Identify which cell holds the provided text, then report its (X, Y) central coordinate. 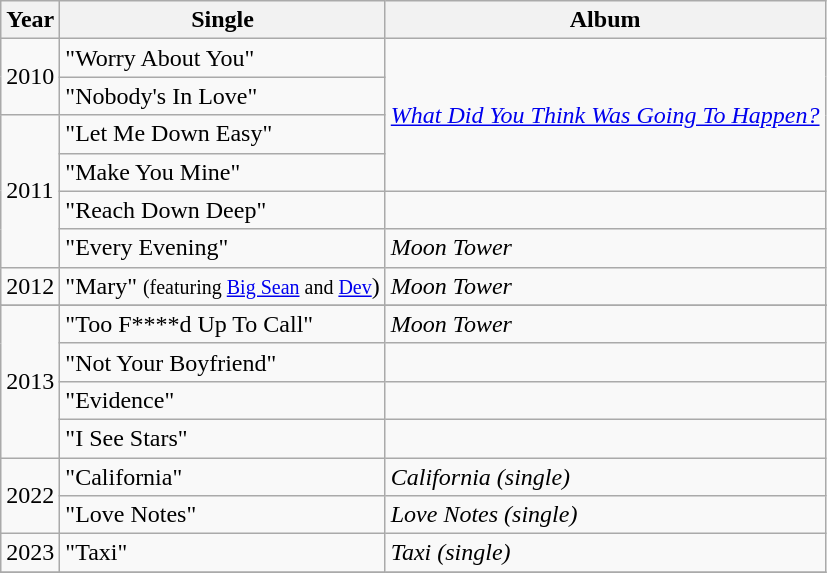
"Mary" (featuring Big Sean and Dev) (222, 286)
"Not Your Boyfriend" (222, 362)
2022 (30, 496)
2011 (30, 191)
Love Notes (single) (605, 515)
2023 (30, 553)
2010 (30, 77)
"Taxi" (222, 553)
What Did You Think Was Going To Happen? (605, 115)
California (single) (605, 477)
"I See Stars" (222, 438)
"California" (222, 477)
"Evidence" (222, 400)
"Worry About You" (222, 58)
"Make You Mine" (222, 172)
2013 (30, 381)
"Every Evening" (222, 248)
"Let Me Down Easy" (222, 134)
Taxi (single) (605, 553)
"Nobody's In Love" (222, 96)
2012 (30, 286)
"Too F****d Up To Call" (222, 324)
"Love Notes" (222, 515)
Single (222, 20)
Year (30, 20)
"Reach Down Deep" (222, 210)
Album (605, 20)
